Pinpoint the cell where the given text exists, returning its [x, y] midpoint coordinate. 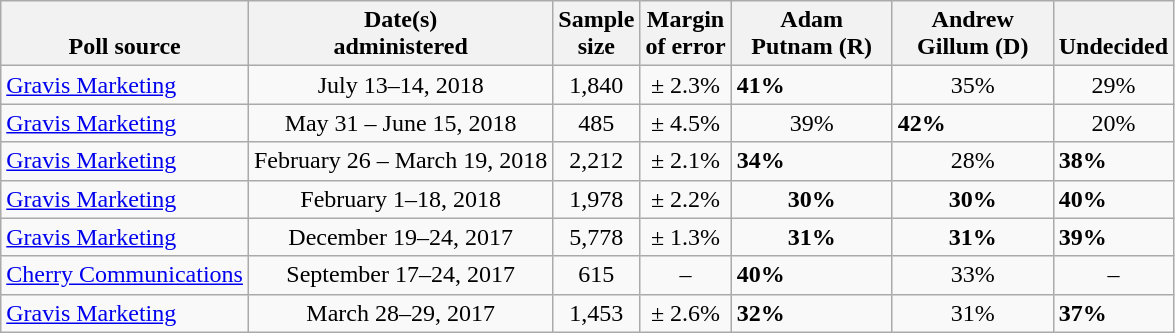
2,212 [596, 161]
615 [596, 275]
28% [972, 161]
37% [1113, 313]
34% [812, 161]
32% [812, 313]
35% [972, 85]
1,453 [596, 313]
± 1.3% [686, 237]
5,778 [596, 237]
38% [1113, 161]
AdamPutnam (R) [812, 34]
September 17–24, 2017 [400, 275]
± 2.6% [686, 313]
Poll source [125, 34]
± 2.2% [686, 199]
Date(s)administered [400, 34]
Marginof error [686, 34]
July 13–14, 2018 [400, 85]
1,840 [596, 85]
Cherry Communications [125, 275]
March 28–29, 2017 [400, 313]
AndrewGillum (D) [972, 34]
1,978 [596, 199]
± 2.3% [686, 85]
Undecided [1113, 34]
February 26 – March 19, 2018 [400, 161]
December 19–24, 2017 [400, 237]
485 [596, 123]
29% [1113, 85]
± 2.1% [686, 161]
41% [812, 85]
February 1–18, 2018 [400, 199]
± 4.5% [686, 123]
May 31 – June 15, 2018 [400, 123]
20% [1113, 123]
33% [972, 275]
Samplesize [596, 34]
42% [972, 123]
